Extract the [x, y] coordinate from the center of the cell holding the provided text.  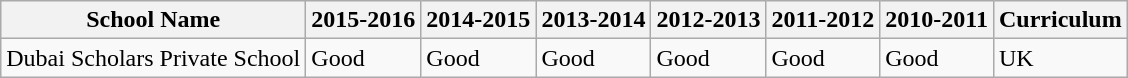
2011-2012 [823, 20]
2012-2013 [708, 20]
Curriculum [1060, 20]
2015-2016 [364, 20]
2010-2011 [937, 20]
2014-2015 [478, 20]
Dubai Scholars Private School [154, 58]
2013-2014 [594, 20]
UK [1060, 58]
School Name [154, 20]
